Locate the cell with the specified text and output its [X, Y] center coordinate. 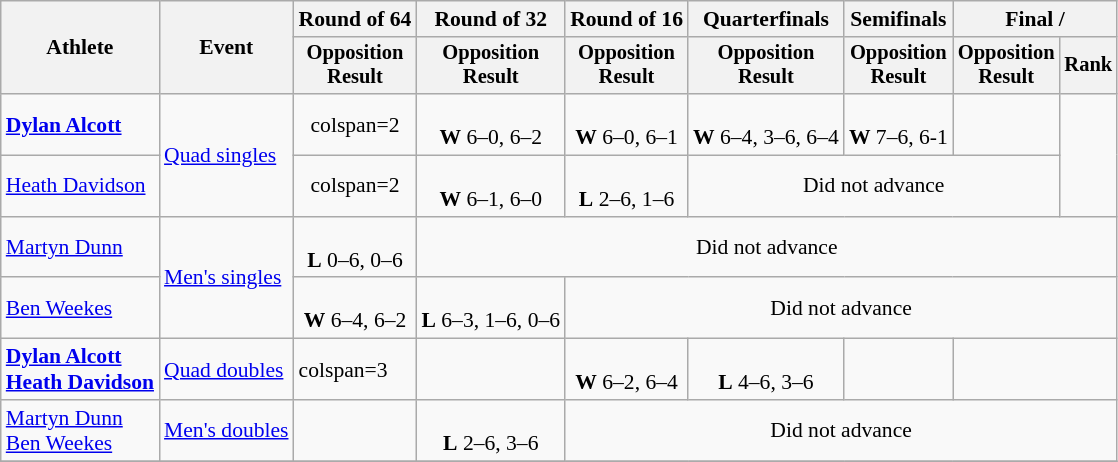
Rank [1088, 66]
W 6–0, 6–1 [626, 124]
Martyn DunnBen Weekes [80, 430]
L 0–6, 0–6 [356, 248]
Event [226, 48]
Semifinals [898, 19]
Dylan AlcottHeath Davidson [80, 370]
Dylan Alcott [80, 124]
W 6–0, 6–2 [490, 124]
L 2–6, 1–6 [626, 186]
Quad doubles [226, 370]
W 7–6, 6-1 [898, 124]
Men's singles [226, 278]
Athlete [80, 48]
W 6–4, 6–2 [356, 308]
Final / [1035, 19]
W 6–1, 6–0 [490, 186]
Men's doubles [226, 430]
Heath Davidson [80, 186]
Martyn Dunn [80, 248]
Quad singles [226, 155]
L 2–6, 3–6 [490, 430]
Ben Weekes [80, 308]
colspan=3 [356, 370]
Quarterfinals [766, 19]
L 4–6, 3–6 [766, 370]
Round of 16 [626, 19]
W 6–4, 3–6, 6–4 [766, 124]
Round of 64 [356, 19]
W 6–2, 6–4 [626, 370]
Round of 32 [490, 19]
L 6–3, 1–6, 0–6 [490, 308]
